Identify which cell holds the provided text, then report its (x, y) central coordinate. 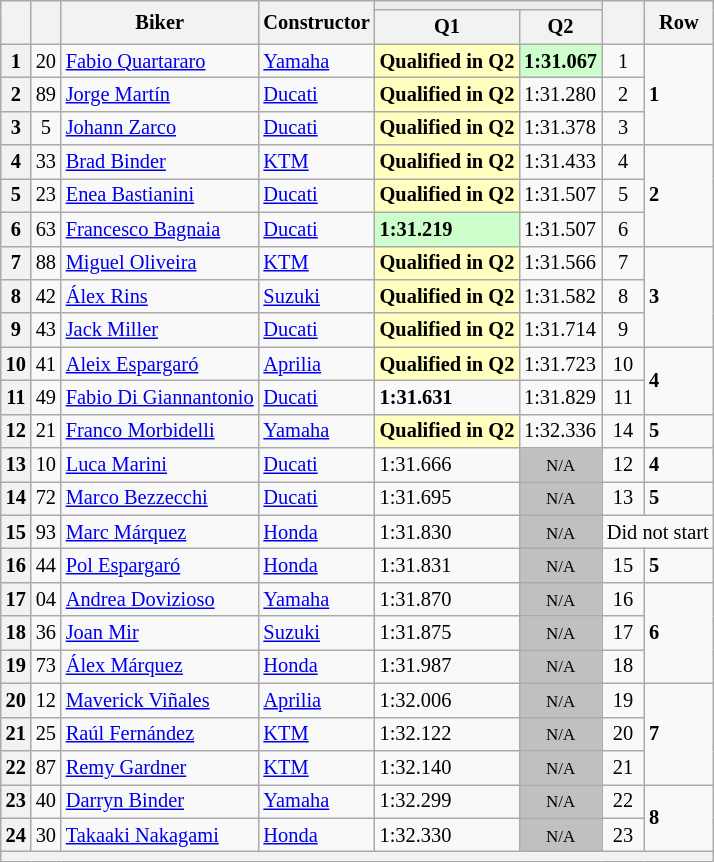
1:31.875 (447, 633)
Álex Márquez (160, 666)
Brad Binder (160, 162)
44 (46, 565)
93 (46, 532)
41 (46, 364)
Joan Mir (160, 633)
Raúl Fernández (160, 734)
36 (46, 633)
Did not start (658, 532)
Constructor (317, 22)
Andrea Dovizioso (160, 599)
1:31.723 (560, 364)
Franco Morbidelli (160, 431)
1:32.122 (447, 734)
40 (46, 801)
1:31.870 (447, 599)
Marco Bezzecchi (160, 498)
Jack Miller (160, 330)
63 (46, 229)
Darryn Binder (160, 801)
Q1 (447, 27)
42 (46, 296)
Fabio Di Giannantonio (160, 397)
33 (46, 162)
Jorge Martín (160, 94)
Miguel Oliveira (160, 263)
Johann Zarco (160, 128)
1:31.666 (447, 465)
1:32.336 (560, 431)
1:31.830 (447, 532)
Enea Bastianini (160, 195)
88 (46, 263)
25 (46, 734)
Remy Gardner (160, 767)
04 (46, 599)
1:31.582 (560, 296)
Luca Marini (160, 465)
Q2 (560, 27)
Pol Espargaró (160, 565)
1:31.987 (447, 666)
1:31.067 (560, 61)
1:31.829 (560, 397)
1:32.006 (447, 700)
Fabio Quartararo (160, 61)
Francesco Bagnaia (160, 229)
89 (46, 94)
72 (46, 498)
87 (46, 767)
1:31.631 (447, 397)
Takaaki Nakagami (160, 835)
Maverick Viñales (160, 700)
Biker (160, 22)
Row (678, 22)
1:31.280 (560, 94)
Marc Márquez (160, 532)
1:31.566 (560, 263)
Álex Rins (160, 296)
1:31.219 (447, 229)
Aleix Espargaró (160, 364)
1:31.695 (447, 498)
49 (46, 397)
1:32.299 (447, 801)
73 (46, 666)
1:32.140 (447, 767)
30 (46, 835)
1:31.378 (560, 128)
43 (46, 330)
1:31.433 (560, 162)
24 (16, 835)
1:31.831 (447, 565)
1:31.714 (560, 330)
1:32.330 (447, 835)
